For the text-containing cell, return its midpoint in [X, Y] coordinate format. 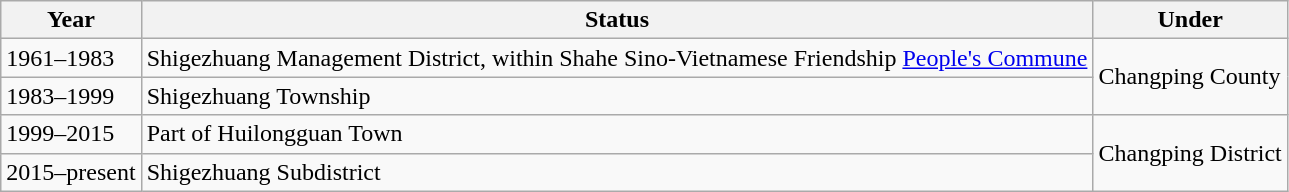
Year [71, 20]
Changping County [1190, 77]
Shigezhuang Township [617, 96]
1983–1999 [71, 96]
Under [1190, 20]
2015–present [71, 172]
Part of Huilongguan Town [617, 134]
Changping District [1190, 153]
1961–1983 [71, 58]
Shigezhuang Management District, within Shahe Sino-Vietnamese Friendship People's Commune [617, 58]
Shigezhuang Subdistrict [617, 172]
1999–2015 [71, 134]
Status [617, 20]
